Identify which cell holds the provided text, then report its [X, Y] central coordinate. 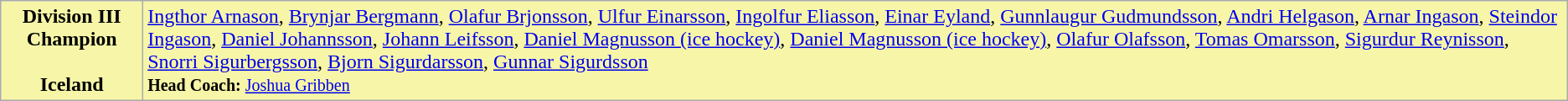
Division III ChampionIceland [72, 50]
